Detect which cell encompasses the target text, then output its [X, Y] center coordinate. 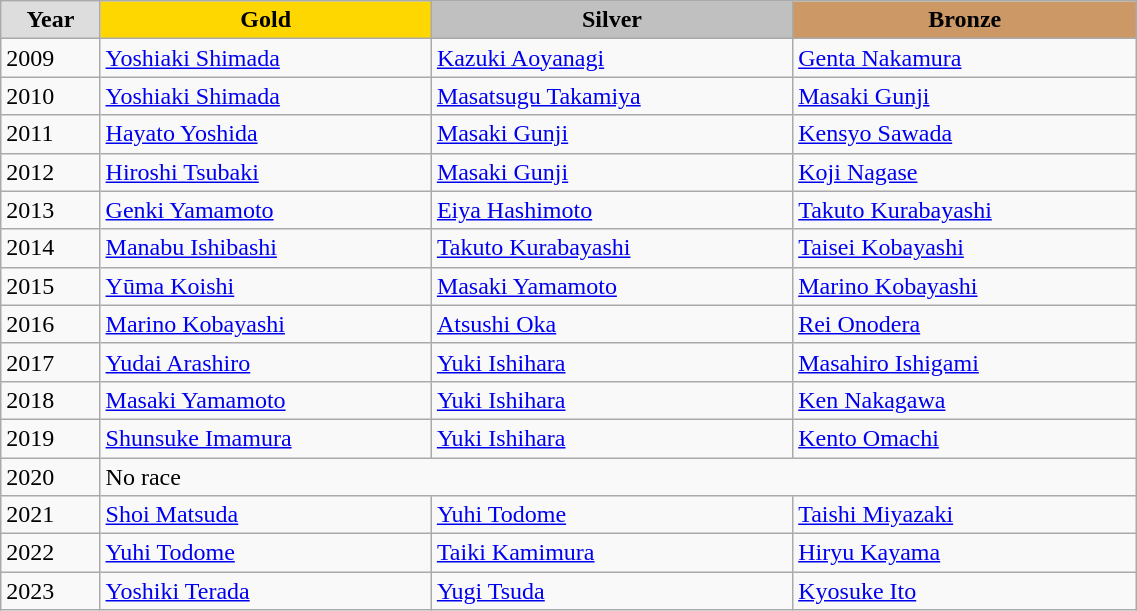
Genki Yamamoto [266, 210]
Taiki Kamimura [612, 553]
Silver [612, 20]
2022 [50, 553]
Taishi Miyazaki [965, 515]
Yoshiki Terada [266, 591]
2021 [50, 515]
Koji Nagase [965, 172]
2019 [50, 438]
Masatsugu Takamiya [612, 96]
Kento Omachi [965, 438]
Manabu Ishibashi [266, 248]
2020 [50, 477]
Shunsuke Imamura [266, 438]
Ken Nakagawa [965, 400]
2014 [50, 248]
2009 [50, 58]
2011 [50, 134]
Rei Onodera [965, 324]
2023 [50, 591]
Kyosuke Ito [965, 591]
Hayato Yoshida [266, 134]
Eiya Hashimoto [612, 210]
Hiryu Kayama [965, 553]
Bronze [965, 20]
Masahiro Ishigami [965, 362]
2013 [50, 210]
Atsushi Oka [612, 324]
Yugi Tsuda [612, 591]
Kazuki Aoyanagi [612, 58]
Yūma Koishi [266, 286]
Yudai Arashiro [266, 362]
Genta Nakamura [965, 58]
Hiroshi Tsubaki [266, 172]
2015 [50, 286]
2016 [50, 324]
Taisei Kobayashi [965, 248]
No race [618, 477]
2010 [50, 96]
Kensyo Sawada [965, 134]
Year [50, 20]
Gold [266, 20]
Shoi Matsuda [266, 515]
2017 [50, 362]
2018 [50, 400]
2012 [50, 172]
